Locate the cell with the specified text and output its [X, Y] center coordinate. 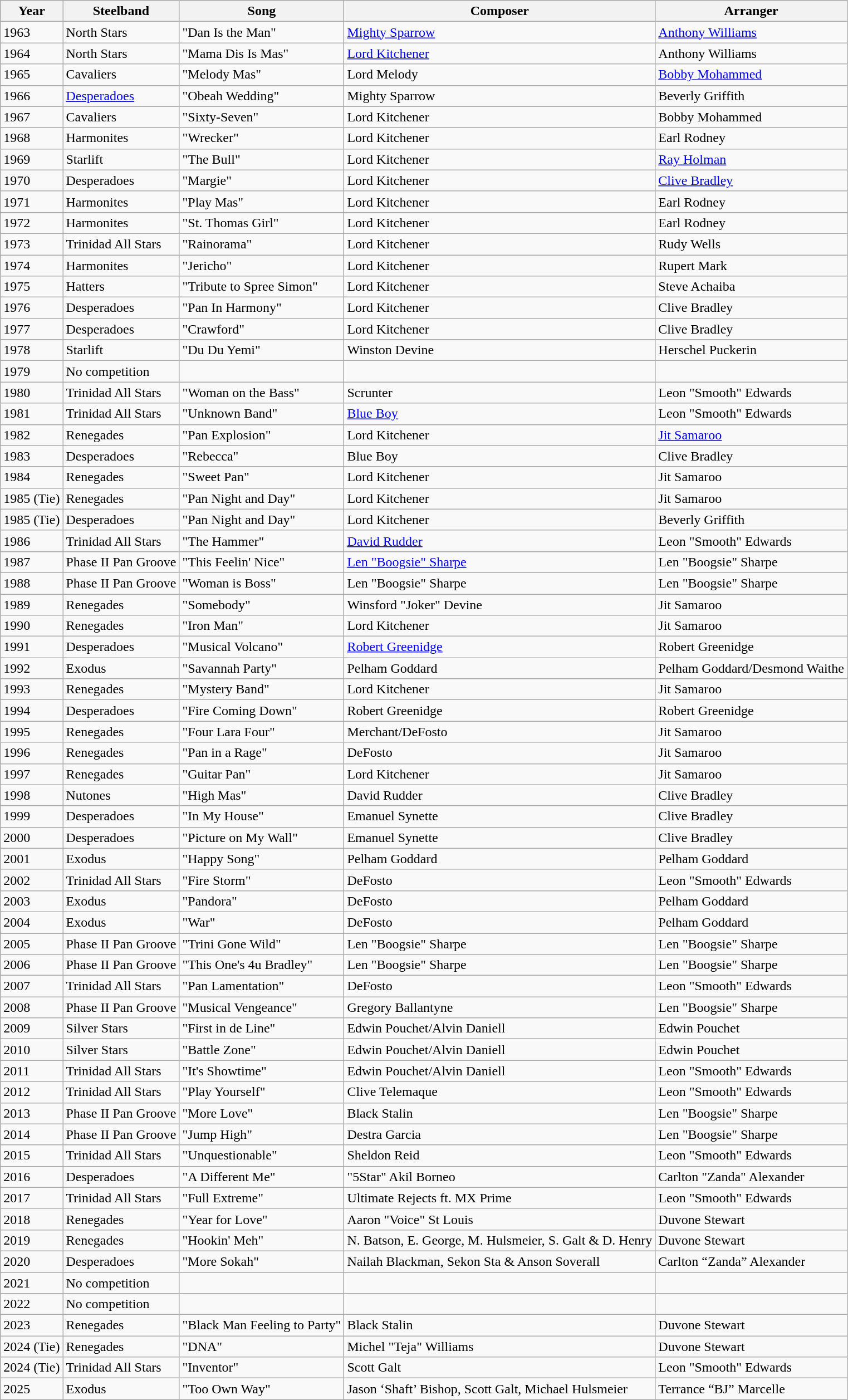
1994 [32, 711]
"Play Mas" [262, 202]
Merchant/DeFosto [500, 732]
"Unknown Band" [262, 414]
Carlton "Zanda" Alexander [752, 1177]
1996 [32, 753]
"War" [262, 922]
1978 [32, 350]
"More Sokah" [262, 1261]
1992 [32, 668]
"More Love" [262, 1113]
1999 [32, 816]
Hatters [121, 287]
"Four Lara Four" [262, 732]
"Rainorama" [262, 244]
"Inventor" [262, 1368]
"In My House" [262, 816]
2012 [32, 1092]
"Trini Gone Wild" [262, 944]
2017 [32, 1198]
Lord Melody [500, 75]
Winsford "Joker" Devine [500, 604]
1977 [32, 329]
1964 [32, 53]
Carlton “Zanda” Alexander [752, 1261]
Aaron "Voice" St Louis [500, 1219]
Steelband [121, 11]
1979 [32, 371]
1965 [32, 75]
1993 [32, 689]
2019 [32, 1240]
2001 [32, 859]
"Woman is Boss" [262, 583]
1963 [32, 32]
2022 [32, 1304]
1986 [32, 541]
"Picture on My Wall" [262, 838]
"Mystery Band" [262, 689]
1981 [32, 414]
Winston Devine [500, 350]
2023 [32, 1325]
"Crawford" [262, 329]
"Melody Mas" [262, 75]
"Jump High" [262, 1134]
2005 [32, 944]
1982 [32, 435]
"Pan in a Rage" [262, 753]
"Pandora" [262, 901]
1984 [32, 477]
2013 [32, 1113]
2014 [32, 1134]
"Fire Storm" [262, 880]
"Fire Coming Down" [262, 711]
"Unquestionable" [262, 1156]
N. Batson, E. George, M. Hulsmeier, S. Galt & D. Henry [500, 1240]
"Dan Is the Man" [262, 32]
2021 [32, 1282]
"Happy Song" [262, 859]
Arranger [752, 11]
1997 [32, 774]
1969 [32, 159]
"Mama Dis Is Mas" [262, 53]
1990 [32, 626]
1968 [32, 138]
2018 [32, 1219]
"Too Own Way" [262, 1389]
"Play Yourself" [262, 1092]
"Obeah Wedding" [262, 96]
"Tribute to Spree Simon" [262, 287]
1991 [32, 647]
2016 [32, 1177]
2002 [32, 880]
Destra Garcia [500, 1134]
"Sixty-Seven" [262, 117]
1983 [32, 456]
"Iron Man" [262, 626]
1976 [32, 308]
Composer [500, 11]
Year [32, 11]
Gregory Ballantyne [500, 1007]
Michel "Teja" Williams [500, 1347]
1972 [32, 223]
1971 [32, 202]
Rupert Mark [752, 266]
1974 [32, 266]
Rudy Wells [752, 244]
Scrunter [500, 393]
"Year for Love" [262, 1219]
1966 [32, 96]
2020 [32, 1261]
"Somebody" [262, 604]
"Sweet Pan" [262, 477]
2000 [32, 838]
"Battle Zone" [262, 1050]
2009 [32, 1029]
"Guitar Pan" [262, 774]
Sheldon Reid [500, 1156]
"This One's 4u Bradley" [262, 965]
"Musical Vengeance" [262, 1007]
2010 [32, 1050]
Scott Galt [500, 1368]
1975 [32, 287]
Terrance “BJ” Marcelle [752, 1389]
1998 [32, 795]
Clive Telemaque [500, 1092]
"5Star" Akil Borneo [500, 1177]
Nailah Blackman, Sekon Sta & Anson Soverall [500, 1261]
"Pan Explosion" [262, 435]
"Pan In Harmony" [262, 308]
Nutones [121, 795]
1989 [32, 604]
"High Mas" [262, 795]
Song [262, 11]
2008 [32, 1007]
1973 [32, 244]
"Pan Lamentation" [262, 986]
1970 [32, 180]
Pelham Goddard/Desmond Waithe [752, 668]
1967 [32, 117]
2007 [32, 986]
"St. Thomas Girl" [262, 223]
Steve Achaiba [752, 287]
1988 [32, 583]
2006 [32, 965]
"Du Du Yemi" [262, 350]
"The Bull" [262, 159]
Herschel Puckerin [752, 350]
2003 [32, 901]
"Wrecker" [262, 138]
Jason ‘Shaft’ Bishop, Scott Galt, Michael Hulsmeier [500, 1389]
"Margie" [262, 180]
"Full Extreme" [262, 1198]
Ultimate Rejects ft. MX Prime [500, 1198]
2025 [32, 1389]
"It's Showtime" [262, 1071]
1995 [32, 732]
"DNA" [262, 1347]
"Hookin' Meh" [262, 1240]
"A Different Me" [262, 1177]
"Jericho" [262, 266]
2011 [32, 1071]
"Savannah Party" [262, 668]
"Rebecca" [262, 456]
"Musical Volcano" [262, 647]
1987 [32, 562]
"This Feelin' Nice" [262, 562]
Ray Holman [752, 159]
"The Hammer" [262, 541]
"Black Man Feeling to Party" [262, 1325]
2004 [32, 922]
1980 [32, 393]
"Woman on the Bass" [262, 393]
"First in de Line" [262, 1029]
2015 [32, 1156]
